Output the [X, Y] coordinate of the center of the cell containing the given text.  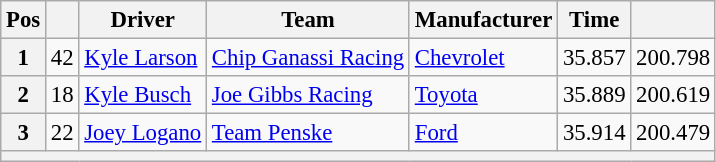
Team [308, 20]
Kyle Busch [143, 95]
Kyle Larson [143, 58]
22 [62, 133]
1 [24, 58]
35.914 [594, 133]
200.798 [674, 58]
Driver [143, 20]
Joe Gibbs Racing [308, 95]
18 [62, 95]
Chip Ganassi Racing [308, 58]
200.619 [674, 95]
42 [62, 58]
Joey Logano [143, 133]
Pos [24, 20]
Manufacturer [483, 20]
Chevrolet [483, 58]
35.857 [594, 58]
Team Penske [308, 133]
3 [24, 133]
35.889 [594, 95]
Toyota [483, 95]
200.479 [674, 133]
2 [24, 95]
Time [594, 20]
Ford [483, 133]
